Find where the given text appears and provide that cell's center as (X, Y) coordinate. 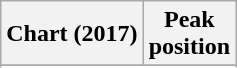
Chart (2017) (72, 34)
Peakposition (189, 34)
